For the text-containing cell, return its midpoint in [X, Y] coordinate format. 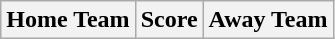
Score [169, 20]
Home Team [68, 20]
Away Team [268, 20]
